Capture the cell that displays the provided text and extract its [X, Y] central coordinate. 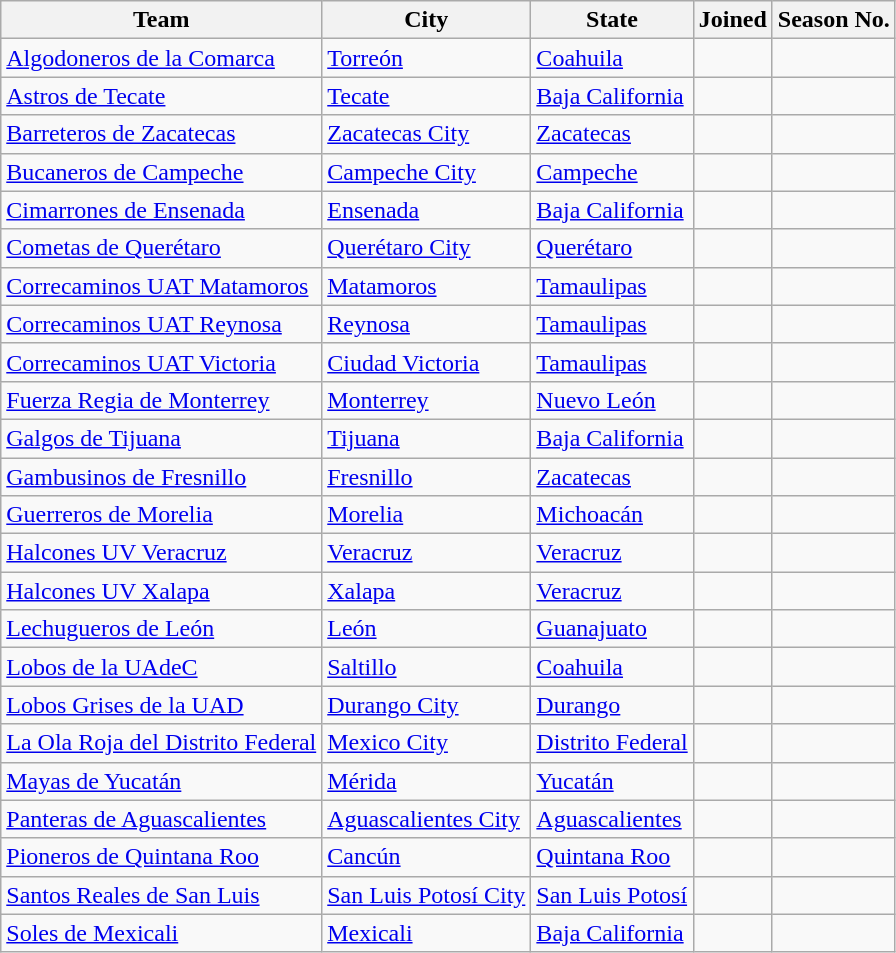
State [612, 20]
City [426, 20]
León [426, 629]
Zacatecas City [426, 134]
Fuerza Regia de Monterrey [162, 400]
Xalapa [426, 591]
Santos Reales de San Luis [162, 895]
Nuevo León [612, 400]
San Luis Potosí [612, 895]
Campeche [612, 172]
Cancún [426, 857]
Lobos de la UAdeC [162, 667]
Quintana Roo [612, 857]
Correcaminos UAT Matamoros [162, 286]
Guanajuato [612, 629]
Bucaneros de Campeche [162, 172]
Fresnillo [426, 477]
Monterrey [426, 400]
Mexicali [426, 933]
Halcones UV Veracruz [162, 553]
Pioneros de Quintana Roo [162, 857]
Panteras de Aguascalientes [162, 819]
Michoacán [612, 515]
Correcaminos UAT Victoria [162, 362]
Reynosa [426, 324]
Guerreros de Morelia [162, 515]
Ciudad Victoria [426, 362]
Morelia [426, 515]
Barreteros de Zacatecas [162, 134]
Team [162, 20]
Mérida [426, 781]
Matamoros [426, 286]
Algodoneros de la Comarca [162, 58]
Campeche City [426, 172]
Mexico City [426, 743]
Astros de Tecate [162, 96]
Querétaro [612, 248]
La Ola Roja del Distrito Federal [162, 743]
San Luis Potosí City [426, 895]
Durango City [426, 705]
Lechugueros de León [162, 629]
Distrito Federal [612, 743]
Aguascalientes City [426, 819]
Cimarrones de Ensenada [162, 210]
Season No. [834, 20]
Torreón [426, 58]
Cometas de Querétaro [162, 248]
Galgos de Tijuana [162, 438]
Aguascalientes [612, 819]
Yucatán [612, 781]
Tijuana [426, 438]
Correcaminos UAT Reynosa [162, 324]
Gambusinos de Fresnillo [162, 477]
Halcones UV Xalapa [162, 591]
Joined [732, 20]
Lobos Grises de la UAD [162, 705]
Ensenada [426, 210]
Saltillo [426, 667]
Tecate [426, 96]
Soles de Mexicali [162, 933]
Durango [612, 705]
Mayas de Yucatán [162, 781]
Querétaro City [426, 248]
